Extract the (x, y) coordinate from the center of the cell holding the provided text.  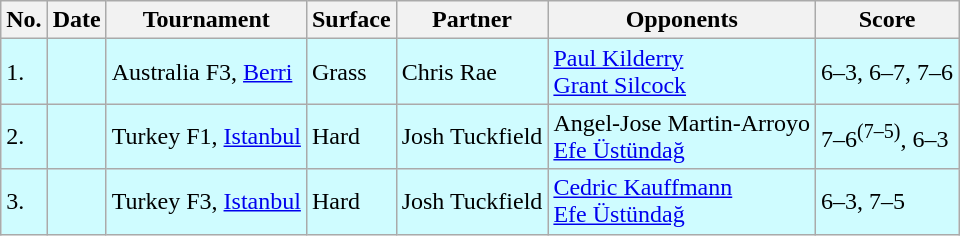
Score (888, 20)
Chris Rae (472, 72)
1. (24, 72)
Angel-Jose Martin-Arroyo Efe Üstündağ (682, 136)
Date (76, 20)
6–3, 6–7, 7–6 (888, 72)
No. (24, 20)
Surface (351, 20)
7–6(7–5), 6–3 (888, 136)
3. (24, 202)
Australia F3, Berri (206, 72)
Turkey F1, Istanbul (206, 136)
Opponents (682, 20)
Tournament (206, 20)
Grass (351, 72)
6–3, 7–5 (888, 202)
Partner (472, 20)
Cedric Kauffmann Efe Üstündağ (682, 202)
Turkey F3, Istanbul (206, 202)
2. (24, 136)
Paul Kilderry Grant Silcock (682, 72)
